Return the (x, y) coordinate for the center point of the cell that contains the specified text.  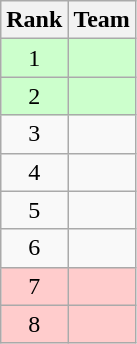
1 (34, 58)
3 (34, 134)
8 (34, 324)
7 (34, 286)
6 (34, 248)
Rank (34, 20)
Team (102, 20)
4 (34, 172)
5 (34, 210)
2 (34, 96)
